Pinpoint the cell where the given text exists, returning its (X, Y) midpoint coordinate. 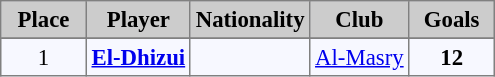
1 (44, 57)
Player (138, 20)
Club (360, 20)
El-Dhizui (138, 57)
Al-Masry (360, 57)
Nationality (250, 20)
Place (44, 20)
12 (452, 57)
Goals (452, 20)
